Identify which cell holds the provided text, then report its [X, Y] central coordinate. 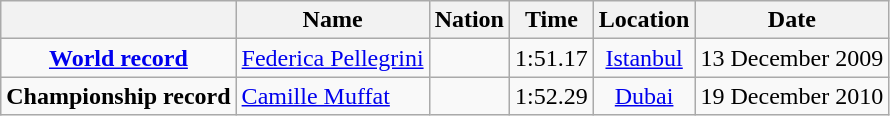
Dubai [644, 96]
1:51.17 [552, 58]
Championship record [118, 96]
World record [118, 58]
Location [644, 20]
19 December 2010 [792, 96]
Date [792, 20]
Federica Pellegrini [332, 58]
Camille Muffat [332, 96]
13 December 2009 [792, 58]
Time [552, 20]
Nation [469, 20]
1:52.29 [552, 96]
Name [332, 20]
Istanbul [644, 58]
